Find where the given text appears and provide that cell's center as (x, y) coordinate. 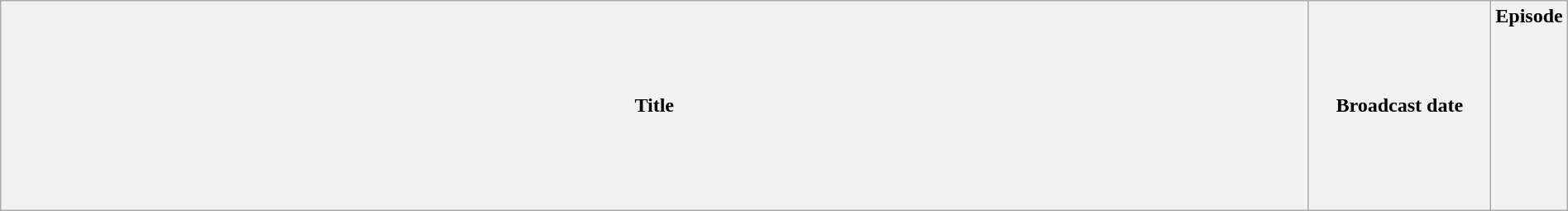
Broadcast date (1399, 106)
Episode (1529, 106)
Title (655, 106)
